Extract the (X, Y) coordinate from the center of the cell holding the provided text.  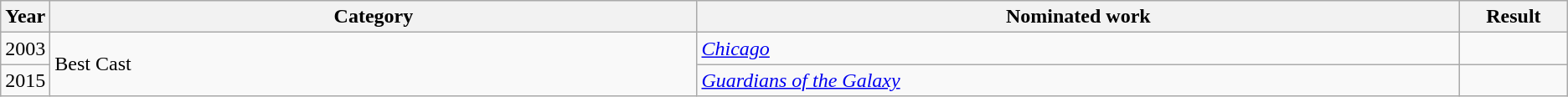
Year (25, 17)
Guardians of the Galaxy (1079, 80)
Result (1514, 17)
Category (374, 17)
Nominated work (1079, 17)
Best Cast (374, 64)
2015 (25, 80)
2003 (25, 48)
Chicago (1079, 48)
